Find where the given text appears and provide that cell's center as [x, y] coordinate. 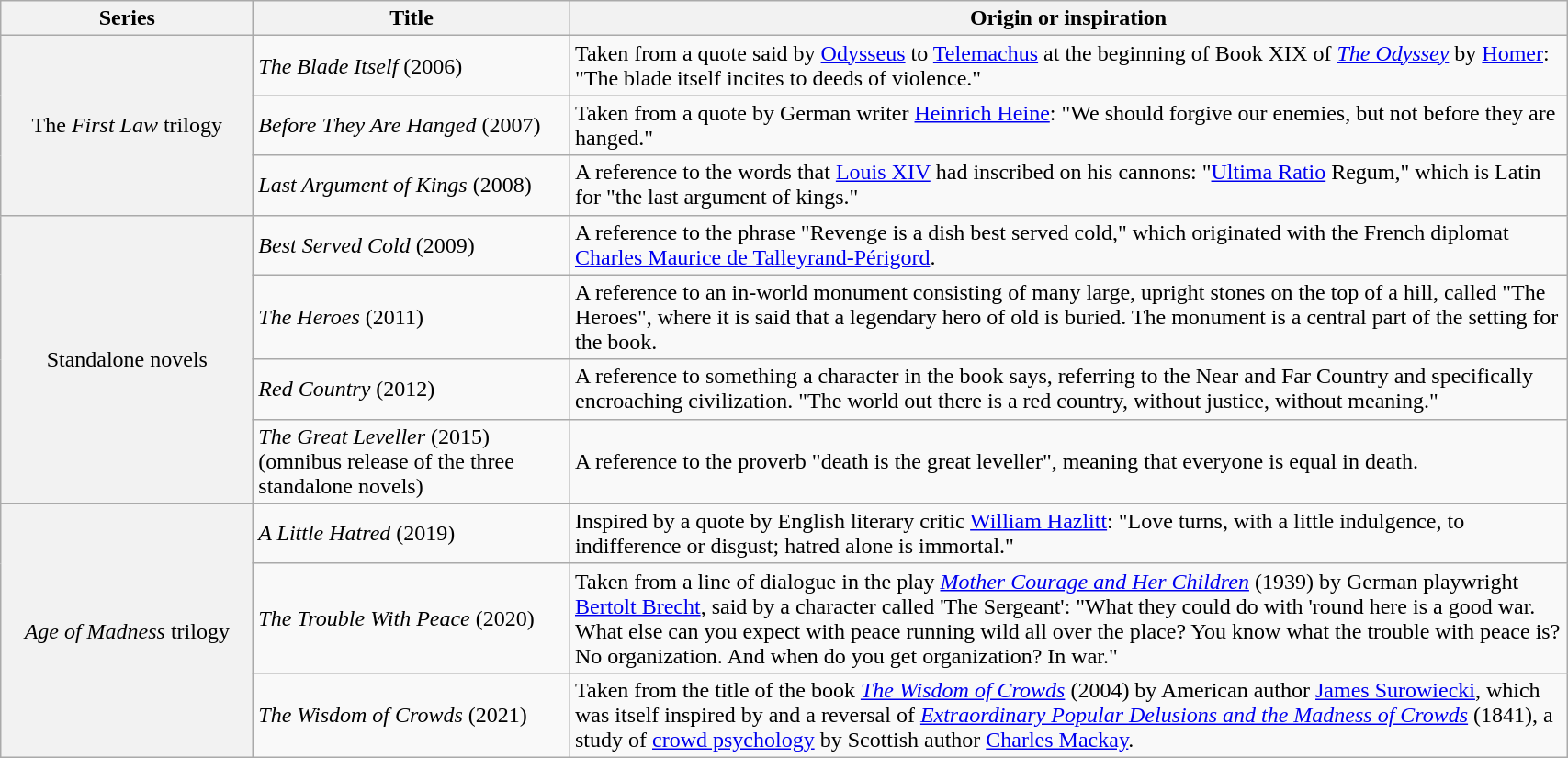
The First Law trilogy [127, 125]
Red Country (2012) [412, 390]
Best Served Cold (2009) [412, 244]
Origin or inspiration [1067, 18]
The Great Leveller (2015)(omnibus release of the three standalone novels) [412, 461]
Last Argument of Kings (2008) [412, 186]
The Wisdom of Crowds (2021) [412, 715]
Taken from a quote by German writer Heinrich Heine: "We should forgive our enemies, but not before they are hanged." [1067, 125]
The Trouble With Peace (2020) [412, 617]
Before They Are Hanged (2007) [412, 125]
The Heroes (2011) [412, 317]
Title [412, 18]
A reference to the phrase "Revenge is a dish best served cold," which originated with the French diplomat Charles Maurice de Talleyrand-Périgord. [1067, 244]
A reference to the words that Louis XIV had inscribed on his cannons: "Ultima Ratio Regum," which is Latin for "the last argument of kings." [1067, 186]
A Little Hatred (2019) [412, 533]
A reference to the proverb "death is the great leveller", meaning that everyone is equal in death. [1067, 461]
Age of Madness trilogy [127, 630]
The Blade Itself (2006) [412, 66]
Series [127, 18]
Standalone novels [127, 359]
